Scan for the cell matching the given text and deliver its (X, Y) coordinate at center. 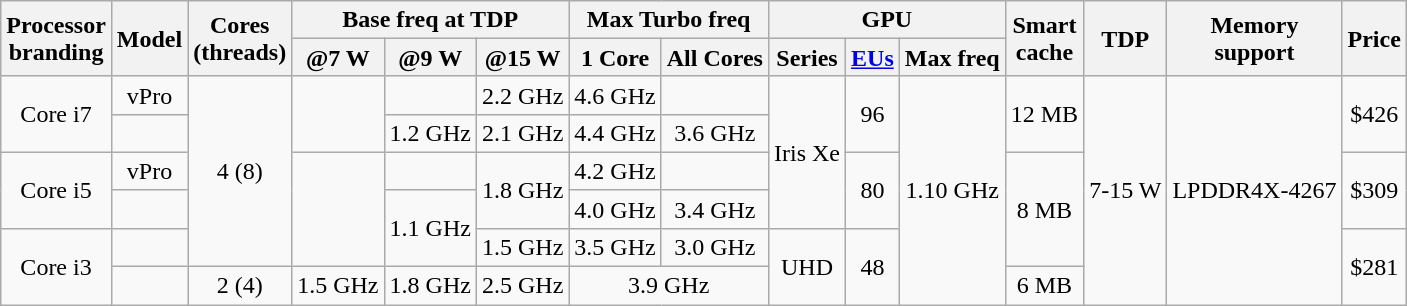
3.0 GHz (714, 248)
Core i3 (56, 267)
1.10 GHz (952, 190)
4.6 GHz (615, 95)
96 (873, 114)
Core i5 (56, 190)
Iris Xe (806, 152)
48 (873, 267)
Price (1374, 39)
80 (873, 190)
Max Turbo freq (669, 20)
Cores(threads) (240, 39)
@7 W (338, 58)
2.1 GHz (522, 133)
Model (149, 39)
4.4 GHz (615, 133)
$281 (1374, 267)
1.2 GHz (430, 133)
3.4 GHz (714, 209)
1.1 GHz (430, 228)
TDP (1126, 39)
Max freq (952, 58)
Series (806, 58)
2.5 GHz (522, 286)
4.0 GHz (615, 209)
12 MB (1044, 114)
@9 W (430, 58)
EUs (873, 58)
8 MB (1044, 209)
LPDDR4X-4267 (1254, 190)
$309 (1374, 190)
6 MB (1044, 286)
7-15 W (1126, 190)
2 (4) (240, 286)
3.5 GHz (615, 248)
Smartcache (1044, 39)
Core i7 (56, 114)
UHD (806, 267)
Base freq at TDP (430, 20)
All Cores (714, 58)
$426 (1374, 114)
3.6 GHz (714, 133)
3.9 GHz (669, 286)
1 Core (615, 58)
GPU (886, 20)
Memorysupport (1254, 39)
4 (8) (240, 171)
Processorbranding (56, 39)
4.2 GHz (615, 171)
2.2 GHz (522, 95)
@15 W (522, 58)
